Find where the given text appears and provide that cell's center as (X, Y) coordinate. 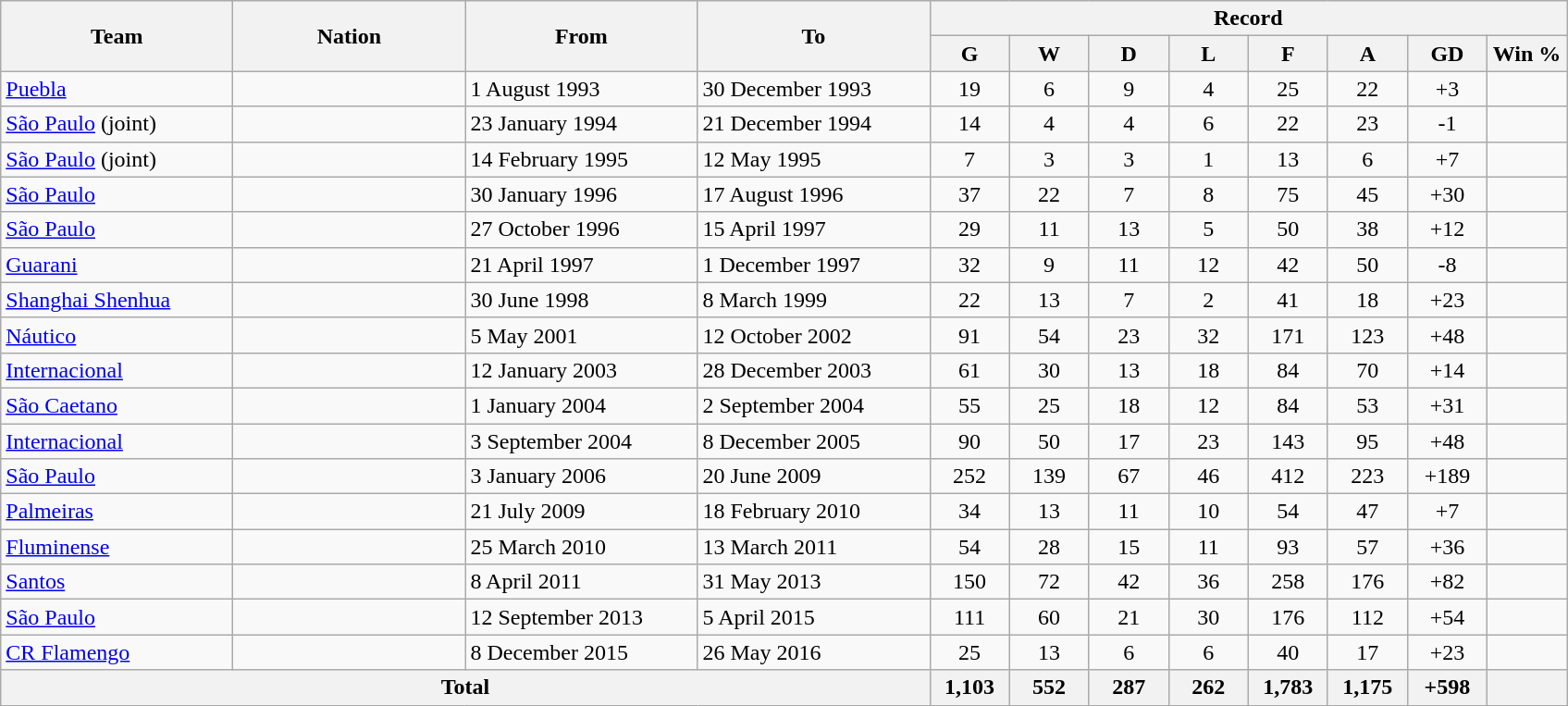
67 (1129, 477)
F (1288, 54)
258 (1288, 582)
8 April 2011 (581, 582)
5 (1208, 229)
21 (1129, 617)
91 (969, 335)
72 (1049, 582)
46 (1208, 477)
+3 (1447, 89)
12 May 1995 (814, 159)
28 (1049, 547)
+14 (1447, 370)
8 December 2015 (581, 652)
14 (969, 124)
+82 (1447, 582)
61 (969, 370)
Record (1248, 19)
-1 (1447, 124)
37 (969, 194)
14 February 1995 (581, 159)
19 (969, 89)
28 December 2003 (814, 370)
Santos (117, 582)
30 January 1996 (581, 194)
Team (117, 36)
To (814, 36)
5 May 2001 (581, 335)
1 December 1997 (814, 265)
30 December 1993 (814, 89)
53 (1367, 405)
2 (1208, 300)
1 January 2004 (581, 405)
171 (1288, 335)
Nation (350, 36)
A (1367, 54)
Shanghai Shenhua (117, 300)
27 October 1996 (581, 229)
5 April 2015 (814, 617)
12 January 2003 (581, 370)
From (581, 36)
55 (969, 405)
12 October 2002 (814, 335)
+54 (1447, 617)
112 (1367, 617)
143 (1288, 441)
W (1049, 54)
+30 (1447, 194)
12 September 2013 (581, 617)
+36 (1447, 547)
2 September 2004 (814, 405)
23 January 1994 (581, 124)
+31 (1447, 405)
1 August 1993 (581, 89)
+598 (1447, 687)
CR Flamengo (117, 652)
G (969, 54)
GD (1447, 54)
45 (1367, 194)
+189 (1447, 477)
+12 (1447, 229)
1 (1208, 159)
412 (1288, 477)
70 (1367, 370)
34 (969, 512)
Total (465, 687)
1,783 (1288, 687)
13 March 2011 (814, 547)
21 December 1994 (814, 124)
8 (1208, 194)
1,175 (1367, 687)
252 (969, 477)
10 (1208, 512)
D (1129, 54)
21 April 1997 (581, 265)
30 June 1998 (581, 300)
90 (969, 441)
38 (1367, 229)
36 (1208, 582)
31 May 2013 (814, 582)
47 (1367, 512)
Palmeiras (117, 512)
Náutico (117, 335)
3 January 2006 (581, 477)
60 (1049, 617)
25 March 2010 (581, 547)
15 April 1997 (814, 229)
18 February 2010 (814, 512)
1,103 (969, 687)
223 (1367, 477)
-8 (1447, 265)
57 (1367, 547)
111 (969, 617)
123 (1367, 335)
93 (1288, 547)
3 September 2004 (581, 441)
262 (1208, 687)
21 July 2009 (581, 512)
8 March 1999 (814, 300)
8 December 2005 (814, 441)
40 (1288, 652)
L (1208, 54)
552 (1049, 687)
Fluminense (117, 547)
287 (1129, 687)
41 (1288, 300)
29 (969, 229)
15 (1129, 547)
Puebla (117, 89)
139 (1049, 477)
São Caetano (117, 405)
75 (1288, 194)
20 June 2009 (814, 477)
17 August 1996 (814, 194)
95 (1367, 441)
Win % (1526, 54)
150 (969, 582)
Guarani (117, 265)
26 May 2016 (814, 652)
